Find where the given text appears and provide that cell's center as [x, y] coordinate. 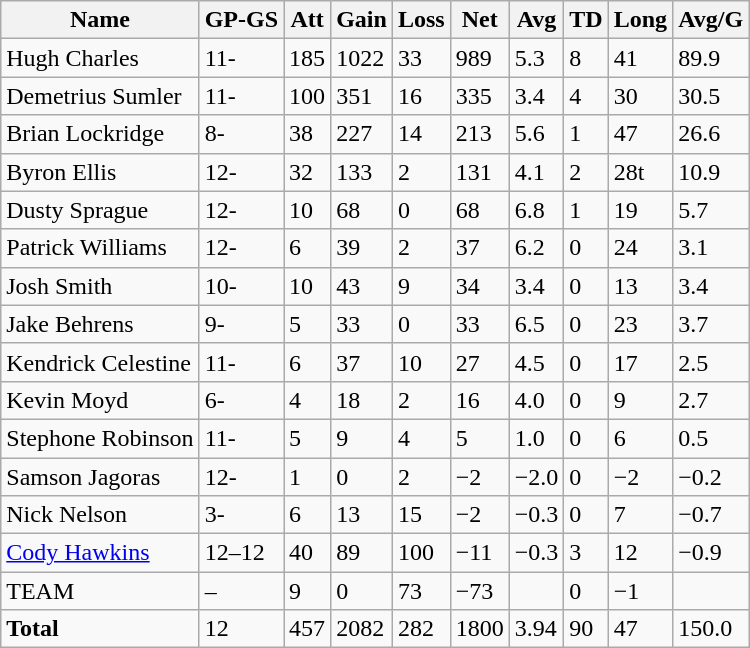
Gain [362, 20]
38 [308, 134]
8- [241, 134]
5.7 [711, 210]
27 [480, 362]
89.9 [711, 58]
Nick Nelson [100, 515]
40 [308, 553]
Name [100, 20]
Dusty Sprague [100, 210]
12–12 [241, 553]
3- [241, 515]
89 [362, 553]
−2.0 [536, 477]
3 [586, 553]
−0.2 [711, 477]
1022 [362, 58]
−1 [640, 591]
Brian Lockridge [100, 134]
30 [640, 96]
150.0 [711, 629]
7 [640, 515]
351 [362, 96]
26.6 [711, 134]
Kendrick Celestine [100, 362]
Hugh Charles [100, 58]
24 [640, 248]
28t [640, 172]
1800 [480, 629]
0.5 [711, 438]
32 [308, 172]
Att [308, 20]
Long [640, 20]
90 [586, 629]
34 [480, 286]
−11 [480, 553]
4.5 [536, 362]
10- [241, 286]
Cody Hawkins [100, 553]
19 [640, 210]
Samson Jagoras [100, 477]
131 [480, 172]
Loss [421, 20]
3.7 [711, 324]
2082 [362, 629]
Stephone Robinson [100, 438]
17 [640, 362]
3.94 [536, 629]
2.7 [711, 400]
133 [362, 172]
Total [100, 629]
39 [362, 248]
213 [480, 134]
23 [640, 324]
−73 [480, 591]
6.5 [536, 324]
14 [421, 134]
41 [640, 58]
3.1 [711, 248]
15 [421, 515]
4.1 [536, 172]
Kevin Moyd [100, 400]
10.9 [711, 172]
Net [480, 20]
30.5 [711, 96]
227 [362, 134]
18 [362, 400]
6.2 [536, 248]
Avg/G [711, 20]
Patrick Williams [100, 248]
335 [480, 96]
Byron Ellis [100, 172]
43 [362, 286]
6.8 [536, 210]
– [241, 591]
1.0 [536, 438]
73 [421, 591]
6- [241, 400]
282 [421, 629]
989 [480, 58]
−0.9 [711, 553]
GP-GS [241, 20]
185 [308, 58]
8 [586, 58]
Josh Smith [100, 286]
TEAM [100, 591]
5.3 [536, 58]
5.6 [536, 134]
4.0 [536, 400]
Demetrius Sumler [100, 96]
Jake Behrens [100, 324]
9- [241, 324]
457 [308, 629]
Avg [536, 20]
TD [586, 20]
−0.7 [711, 515]
2.5 [711, 362]
